Return the [x, y] coordinate for the center point of the cell that contains the specified text.  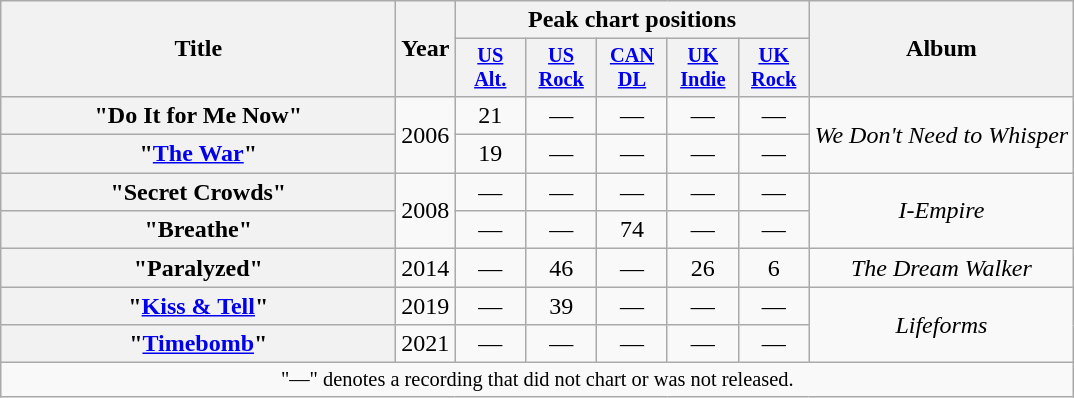
2008 [426, 211]
2019 [426, 306]
2014 [426, 268]
USRock [562, 68]
74 [632, 230]
Peak chart positions [632, 20]
"Secret Crowds" [198, 192]
CANDL [632, 68]
Lifeforms [942, 325]
We Don't Need to Whisper [942, 134]
UKRock [774, 68]
Title [198, 49]
Album [942, 49]
"Breathe" [198, 230]
2021 [426, 344]
26 [702, 268]
46 [562, 268]
6 [774, 268]
UKIndie [702, 68]
21 [490, 115]
2006 [426, 134]
Year [426, 49]
"Do It for Me Now" [198, 115]
"—" denotes a recording that did not chart or was not released. [538, 380]
USAlt. [490, 68]
19 [490, 154]
The Dream Walker [942, 268]
"The War" [198, 154]
"Timebomb" [198, 344]
"Paralyzed" [198, 268]
"Kiss & Tell" [198, 306]
I-Empire [942, 211]
39 [562, 306]
